Identify which cell holds the provided text, then report its (x, y) central coordinate. 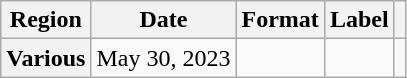
Format (280, 20)
Label (359, 20)
Date (164, 20)
Region (46, 20)
Various (46, 58)
May 30, 2023 (164, 58)
